Extract the (x, y) coordinate from the center of the cell holding the provided text.  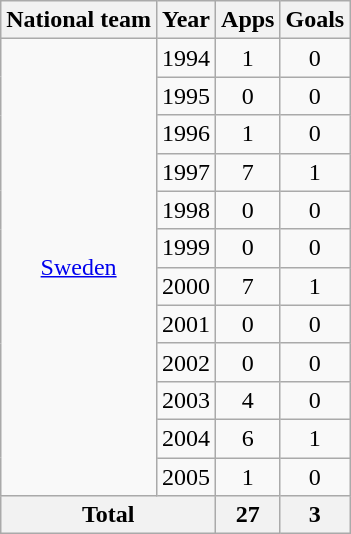
2004 (186, 438)
1998 (186, 210)
1999 (186, 248)
Total (108, 515)
6 (248, 438)
Apps (248, 20)
1995 (186, 96)
2003 (186, 400)
2002 (186, 362)
4 (248, 400)
1997 (186, 172)
1994 (186, 58)
27 (248, 515)
Sweden (79, 268)
Year (186, 20)
1996 (186, 134)
2000 (186, 286)
Goals (315, 20)
National team (79, 20)
3 (315, 515)
2005 (186, 477)
2001 (186, 324)
